Search for the cell housing the specified text and yield its [X, Y] center coordinate. 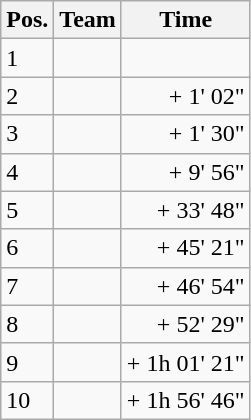
10 [28, 400]
6 [28, 248]
Time [186, 20]
5 [28, 210]
Pos. [28, 20]
1 [28, 58]
3 [28, 134]
+ 33' 48" [186, 210]
+ 1' 30" [186, 134]
2 [28, 96]
+ 1' 02" [186, 96]
7 [28, 286]
+ 52' 29" [186, 324]
9 [28, 362]
+ 45' 21" [186, 248]
4 [28, 172]
+ 46' 54" [186, 286]
+ 1h 01' 21" [186, 362]
+ 9' 56" [186, 172]
+ 1h 56' 46" [186, 400]
8 [28, 324]
Team [88, 20]
